Search for the cell housing the specified text and yield its [x, y] center coordinate. 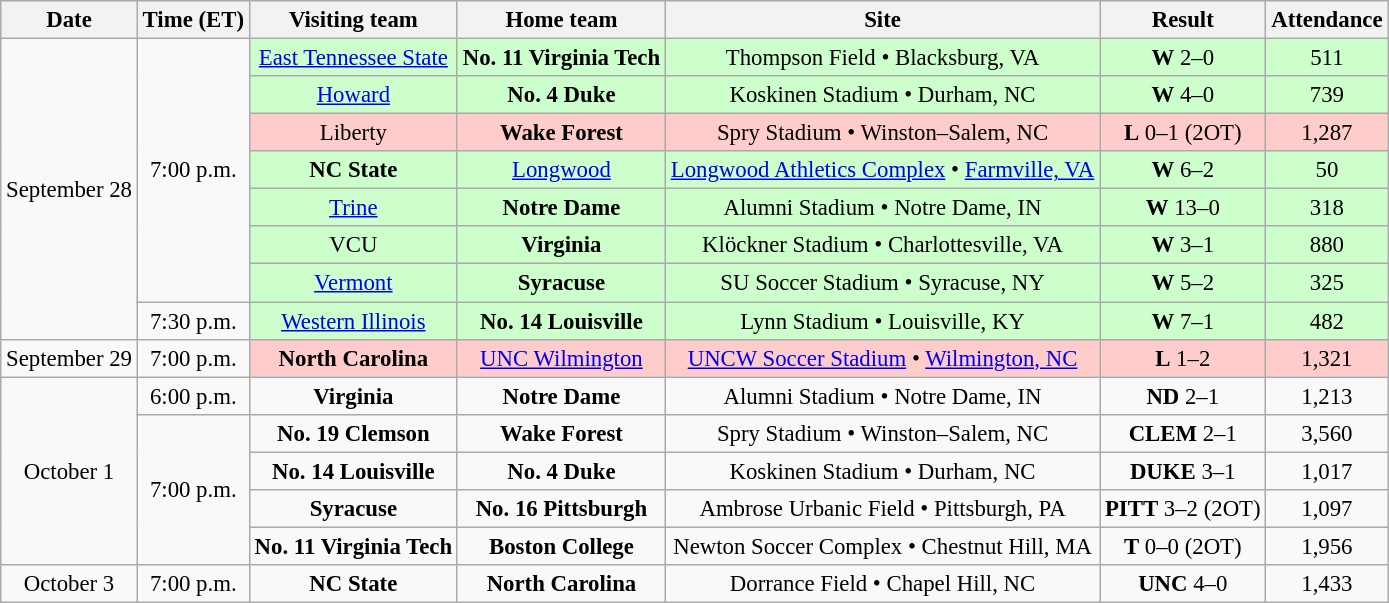
318 [1327, 208]
October 1 [69, 471]
W 4–0 [1183, 95]
Dorrance Field • Chapel Hill, NC [882, 584]
L 1–2 [1183, 358]
ND 2–1 [1183, 396]
W 5–2 [1183, 283]
W 2–0 [1183, 58]
Trine [353, 208]
Liberty [353, 133]
T 0–0 (2OT) [1183, 546]
482 [1327, 321]
Longwood [561, 170]
UNC 4–0 [1183, 584]
Date [69, 20]
W 13–0 [1183, 208]
1,956 [1327, 546]
6:00 p.m. [193, 396]
Boston College [561, 546]
UNC Wilmington [561, 358]
Result [1183, 20]
No. 19 Clemson [353, 433]
VCU [353, 245]
3,560 [1327, 433]
1,287 [1327, 133]
1,213 [1327, 396]
Visiting team [353, 20]
1,433 [1327, 584]
880 [1327, 245]
1,321 [1327, 358]
Western Illinois [353, 321]
1,017 [1327, 471]
DUKE 3–1 [1183, 471]
September 28 [69, 190]
CLEM 2–1 [1183, 433]
W 3–1 [1183, 245]
1,097 [1327, 509]
PITT 3–2 (2OT) [1183, 509]
L 0–1 (2OT) [1183, 133]
UNCW Soccer Stadium • Wilmington, NC [882, 358]
SU Soccer Stadium • Syracuse, NY [882, 283]
325 [1327, 283]
East Tennessee State [353, 58]
7:30 p.m. [193, 321]
50 [1327, 170]
Time (ET) [193, 20]
Ambrose Urbanic Field • Pittsburgh, PA [882, 509]
Vermont [353, 283]
511 [1327, 58]
Klöckner Stadium • Charlottesville, VA [882, 245]
No. 16 Pittsburgh [561, 509]
Thompson Field • Blacksburg, VA [882, 58]
Longwood Athletics Complex • Farmville, VA [882, 170]
Home team [561, 20]
W 7–1 [1183, 321]
Newton Soccer Complex • Chestnut Hill, MA [882, 546]
739 [1327, 95]
October 3 [69, 584]
September 29 [69, 358]
W 6–2 [1183, 170]
Attendance [1327, 20]
Howard [353, 95]
Site [882, 20]
Lynn Stadium • Louisville, KY [882, 321]
